Search for the cell housing the specified text and yield its (x, y) center coordinate. 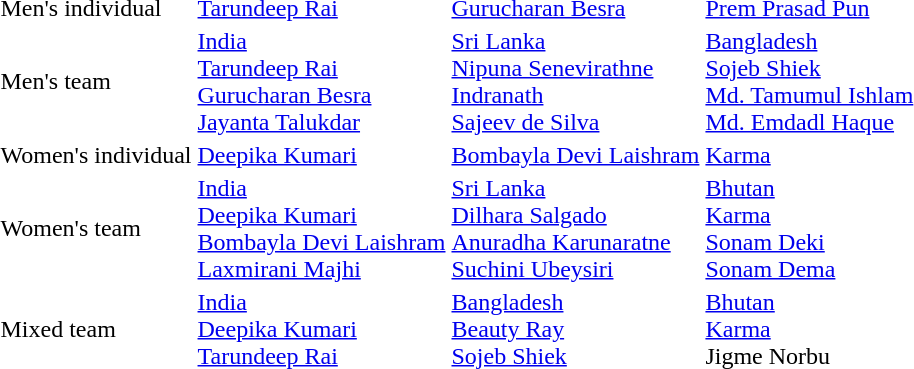
IndiaDeepika KumariBombayla Devi LaishramLaxmirani Majhi (322, 228)
Bombayla Devi Laishram (576, 155)
Sri LankaDilhara SalgadoAnuradha KarunaratneSuchini Ubeysiri (576, 228)
Sri LankaNipuna SenevirathneIndranathSajeev de Silva (576, 82)
IndiaTarundeep RaiGurucharan BesraJayanta Talukdar (322, 82)
Deepika Kumari (322, 155)
